Determine the (x, y) coordinate at the center of the cell enclosing the given text.  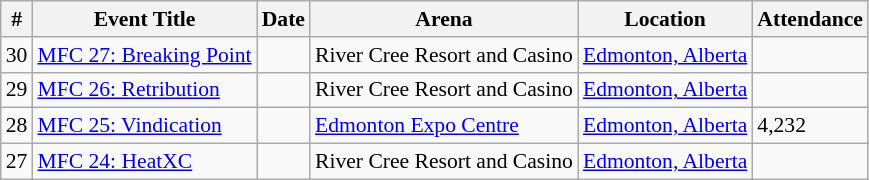
# (17, 19)
MFC 25: Vindication (144, 126)
28 (17, 126)
30 (17, 55)
Attendance (810, 19)
27 (17, 162)
Location (665, 19)
29 (17, 90)
MFC 24: HeatXC (144, 162)
Edmonton Expo Centre (444, 126)
4,232 (810, 126)
MFC 26: Retribution (144, 90)
Event Title (144, 19)
Date (284, 19)
MFC 27: Breaking Point (144, 55)
Arena (444, 19)
